Output the [X, Y] coordinate of the center of the cell containing the given text.  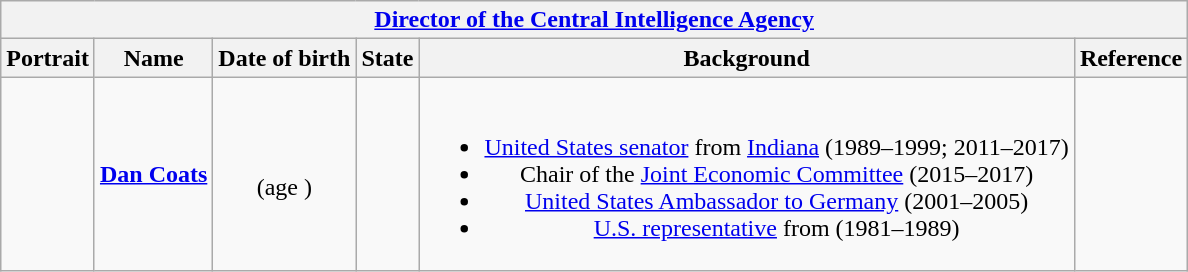
Portrait [48, 58]
Director of the Central Intelligence Agency [594, 20]
Reference [1130, 58]
Dan Coats [153, 174]
Date of birth [284, 58]
Name [153, 58]
(age ) [284, 174]
State [388, 58]
Background [746, 58]
